Extract the (x, y) coordinate from the center of the cell holding the provided text.  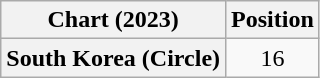
South Korea (Circle) (114, 58)
16 (273, 58)
Chart (2023) (114, 20)
Position (273, 20)
